Provide the [x, y] coordinate of the cell's center where the given text is located.  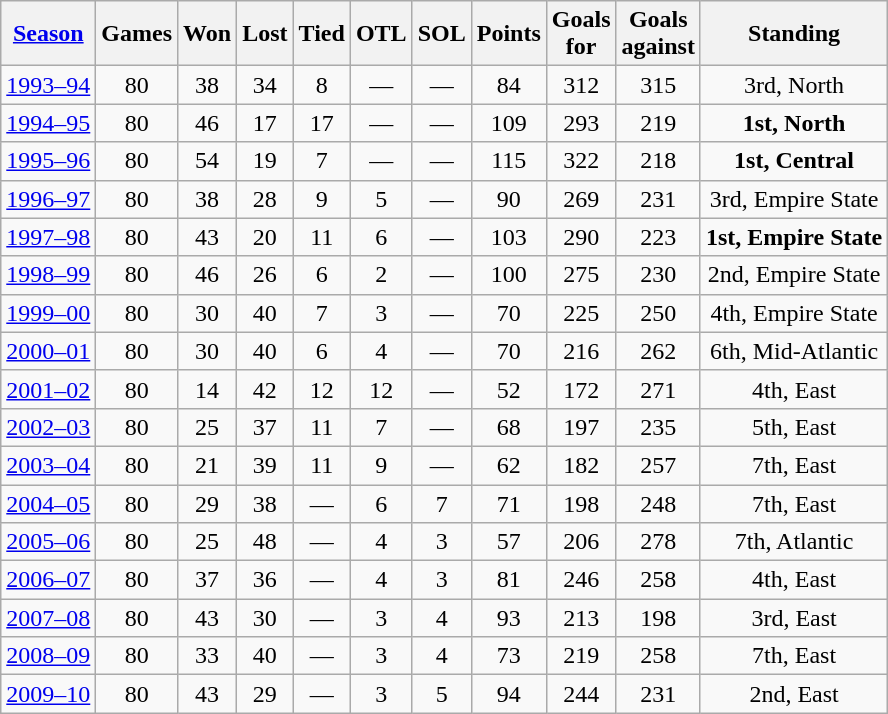
1995–96 [48, 161]
81 [508, 580]
2003–04 [48, 465]
94 [508, 694]
73 [508, 656]
225 [581, 313]
103 [508, 237]
213 [581, 618]
1999–00 [48, 313]
312 [581, 85]
Goalsfor [581, 34]
248 [658, 503]
21 [208, 465]
218 [658, 161]
Season [48, 34]
250 [658, 313]
4th, Empire State [794, 313]
223 [658, 237]
Tied [322, 34]
172 [581, 389]
293 [581, 123]
3rd, East [794, 618]
2007–08 [48, 618]
OTL [381, 34]
Lost [265, 34]
100 [508, 275]
34 [265, 85]
39 [265, 465]
197 [581, 427]
2002–03 [48, 427]
1st, North [794, 123]
14 [208, 389]
8 [322, 85]
5th, East [794, 427]
2005–06 [48, 542]
290 [581, 237]
19 [265, 161]
230 [658, 275]
115 [508, 161]
52 [508, 389]
48 [265, 542]
2 [381, 275]
322 [581, 161]
Goalsagainst [658, 34]
93 [508, 618]
36 [265, 580]
SOL [442, 34]
Points [508, 34]
1994–95 [48, 123]
1st, Empire State [794, 237]
Games [137, 34]
182 [581, 465]
62 [508, 465]
6th, Mid-Atlantic [794, 351]
2000–01 [48, 351]
3rd, North [794, 85]
275 [581, 275]
2006–07 [48, 580]
2004–05 [48, 503]
244 [581, 694]
206 [581, 542]
2nd, East [794, 694]
7th, Atlantic [794, 542]
42 [265, 389]
1998–99 [48, 275]
Won [208, 34]
90 [508, 199]
2009–10 [48, 694]
216 [581, 351]
315 [658, 85]
278 [658, 542]
1996–97 [48, 199]
26 [265, 275]
269 [581, 199]
1993–94 [48, 85]
2nd, Empire State [794, 275]
54 [208, 161]
262 [658, 351]
20 [265, 237]
1st, Central [794, 161]
84 [508, 85]
235 [658, 427]
Standing [794, 34]
1997–98 [48, 237]
246 [581, 580]
3rd, Empire State [794, 199]
257 [658, 465]
2001–02 [48, 389]
33 [208, 656]
68 [508, 427]
71 [508, 503]
2008–09 [48, 656]
28 [265, 199]
57 [508, 542]
109 [508, 123]
271 [658, 389]
